For the text-containing cell, return its midpoint in [x, y] coordinate format. 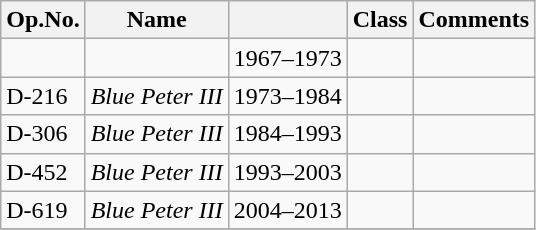
D-619 [43, 210]
1973–1984 [288, 96]
1993–2003 [288, 172]
Comments [474, 20]
Name [156, 20]
D-216 [43, 96]
1984–1993 [288, 134]
D-306 [43, 134]
D-452 [43, 172]
Class [380, 20]
Op.No. [43, 20]
2004–2013 [288, 210]
1967–1973 [288, 58]
